From the cell containing the given text, extract its center point as (X, Y) coordinate. 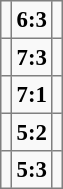
6:3 (32, 20)
5:3 (32, 170)
7:1 (32, 95)
5:2 (32, 132)
7:3 (32, 57)
